Determine the (X, Y) coordinate at the center of the cell enclosing the given text.  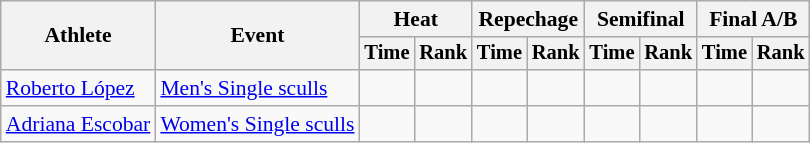
Final A/B (753, 19)
Event (257, 36)
Roberto López (78, 88)
Semifinal (640, 19)
Heat (415, 19)
Athlete (78, 36)
Repechage (528, 19)
Women's Single sculls (257, 124)
Men's Single sculls (257, 88)
Adriana Escobar (78, 124)
